Capture the cell that displays the provided text and extract its (X, Y) central coordinate. 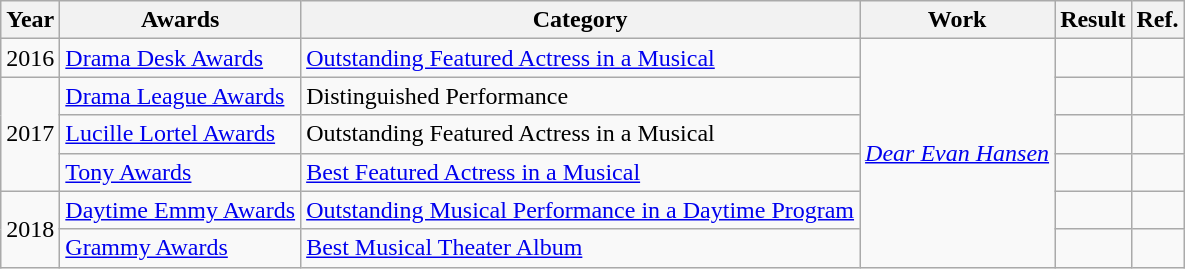
2016 (30, 58)
Awards (180, 20)
2018 (30, 229)
Daytime Emmy Awards (180, 210)
Year (30, 20)
Drama Desk Awards (180, 58)
2017 (30, 134)
Result (1093, 20)
Grammy Awards (180, 248)
Category (580, 20)
Work (958, 20)
Dear Evan Hansen (958, 153)
Distinguished Performance (580, 96)
Drama League Awards (180, 96)
Lucille Lortel Awards (180, 134)
Best Featured Actress in a Musical (580, 172)
Ref. (1158, 20)
Tony Awards (180, 172)
Best Musical Theater Album (580, 248)
Outstanding Musical Performance in a Daytime Program (580, 210)
